Identify which cell holds the provided text, then report its (x, y) central coordinate. 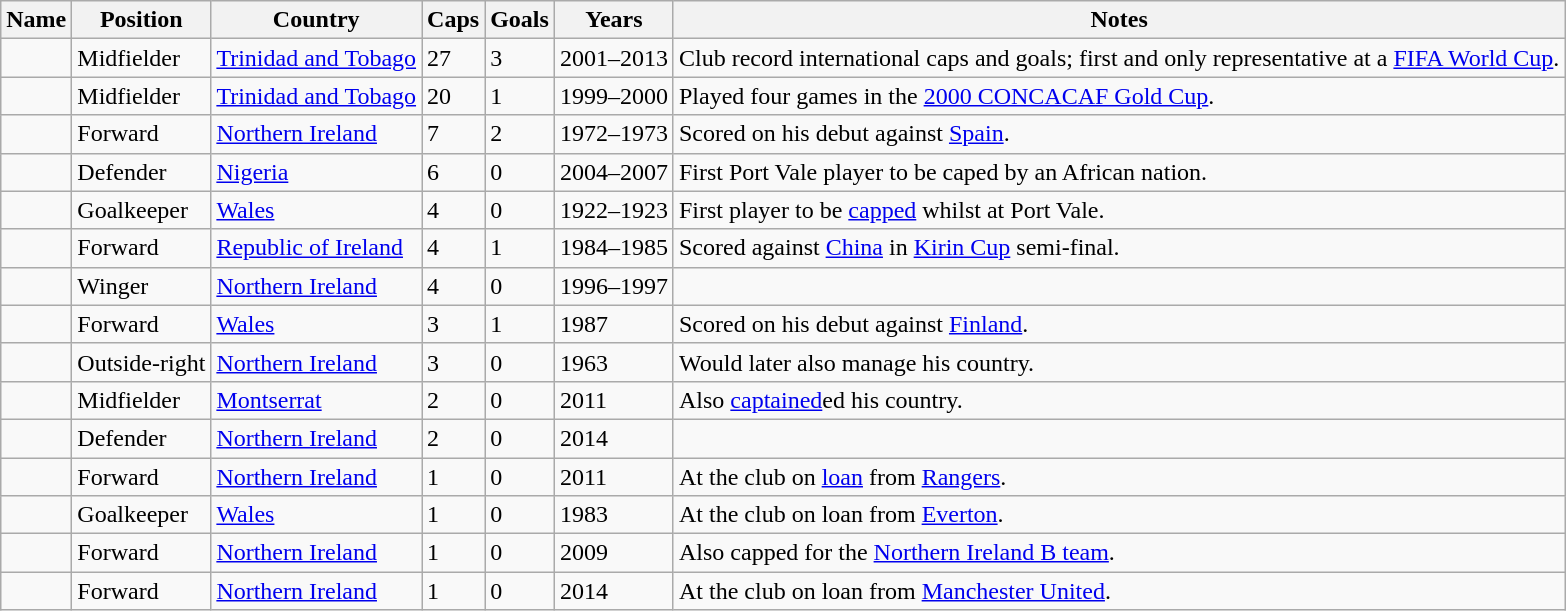
1984–1985 (614, 248)
Also captaineded his country. (1118, 400)
Notes (1118, 20)
1963 (614, 362)
Nigeria (316, 172)
6 (454, 172)
Years (614, 20)
1922–1923 (614, 210)
At the club on loan from Rangers. (1118, 477)
At the club on loan from Everton. (1118, 515)
Club record international caps and goals; first and only representative at a FIFA World Cup. (1118, 58)
Scored on his debut against Spain. (1118, 134)
Also capped for the Northern Ireland B team. (1118, 553)
Country (316, 20)
Would later also manage his country. (1118, 362)
Played four games in the 2000 CONCACAF Gold Cup. (1118, 96)
Republic of Ireland (316, 248)
20 (454, 96)
Scored on his debut against Finland. (1118, 324)
2004–2007 (614, 172)
Name (36, 20)
Montserrat (316, 400)
Goals (520, 20)
At the club on loan from Manchester United. (1118, 591)
2009 (614, 553)
Winger (142, 286)
First player to be capped whilst at Port Vale. (1118, 210)
1999–2000 (614, 96)
27 (454, 58)
First Port Vale player to be caped by an African nation. (1118, 172)
7 (454, 134)
1983 (614, 515)
Scored against China in Kirin Cup semi-final. (1118, 248)
Outside-right (142, 362)
Position (142, 20)
1972–1973 (614, 134)
1987 (614, 324)
Caps (454, 20)
1996–1997 (614, 286)
2001–2013 (614, 58)
